Pinpoint the cell where the given text exists, returning its (X, Y) midpoint coordinate. 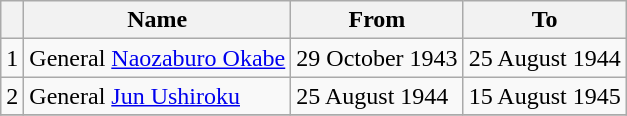
1 (12, 58)
General Jun Ushiroku (158, 96)
To (544, 20)
Name (158, 20)
General Naozaburo Okabe (158, 58)
2 (12, 96)
From (377, 20)
29 October 1943 (377, 58)
15 August 1945 (544, 96)
